Identify which cell holds the provided text, then report its (X, Y) central coordinate. 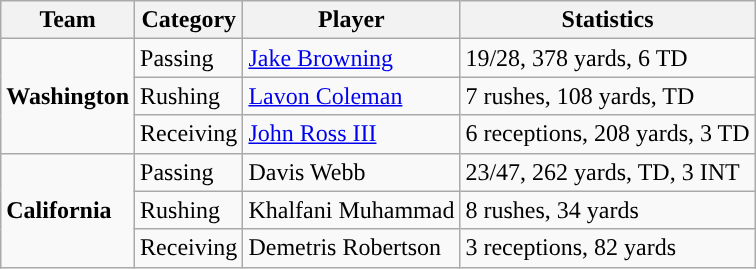
Davis Webb (352, 172)
Khalfani Muhammad (352, 210)
Jake Browning (352, 58)
John Ross III (352, 134)
California (68, 210)
Team (68, 20)
23/47, 262 yards, TD, 3 INT (608, 172)
3 receptions, 82 yards (608, 248)
7 rushes, 108 yards, TD (608, 96)
8 rushes, 34 yards (608, 210)
Demetris Robertson (352, 248)
Category (189, 20)
Statistics (608, 20)
19/28, 378 yards, 6 TD (608, 58)
6 receptions, 208 yards, 3 TD (608, 134)
Player (352, 20)
Washington (68, 96)
Lavon Coleman (352, 96)
